Search for the cell housing the specified text and yield its (X, Y) center coordinate. 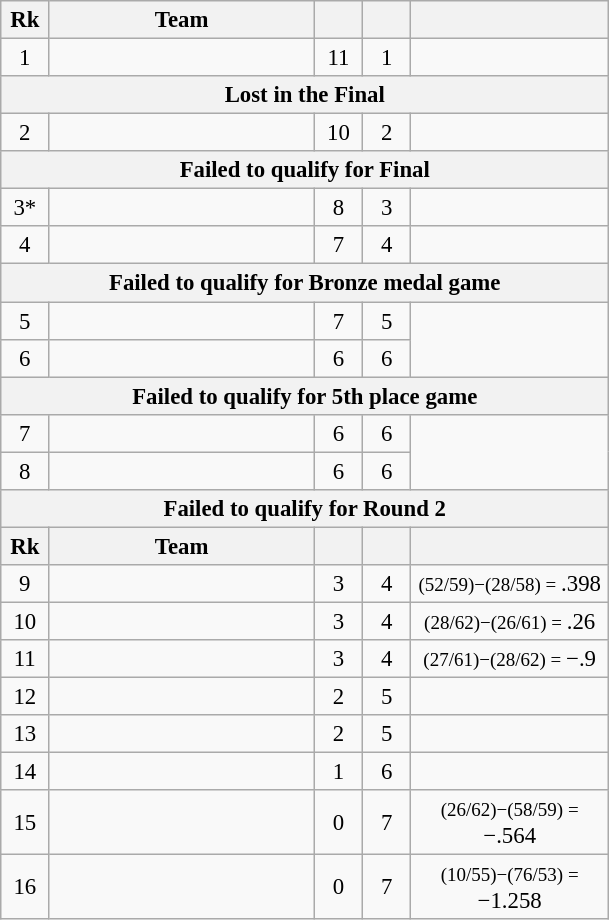
16 (25, 888)
12 (25, 697)
Failed to qualify for Final (305, 170)
14 (25, 772)
13 (25, 734)
(52/59)−(28/58) = .398 (510, 584)
9 (25, 584)
Failed to qualify for Round 2 (305, 509)
(28/62)−(26/61) = .26 (510, 621)
Failed to qualify for 5th place game (305, 396)
(27/61)−(28/62) = −.9 (510, 659)
(10/55)−(76/53) = −1.258 (510, 888)
3* (25, 208)
(26/62)−(58/59) = −.564 (510, 822)
Failed to qualify for Bronze medal game (305, 283)
Lost in the Final (305, 95)
15 (25, 822)
